Extract the (x, y) coordinate from the center of the cell holding the provided text.  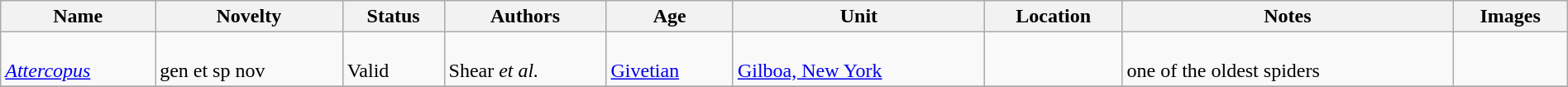
gen et sp nov (249, 60)
Authors (525, 17)
Location (1054, 17)
Name (78, 17)
one of the oldest spiders (1288, 60)
Novelty (249, 17)
Notes (1288, 17)
Status (394, 17)
Unit (858, 17)
Shear et al. (525, 60)
Givetian (670, 60)
Attercopus (78, 60)
Images (1510, 17)
Valid (394, 60)
Age (670, 17)
Gilboa, New York (858, 60)
